Scan for the cell matching the given text and deliver its [X, Y] coordinate at center. 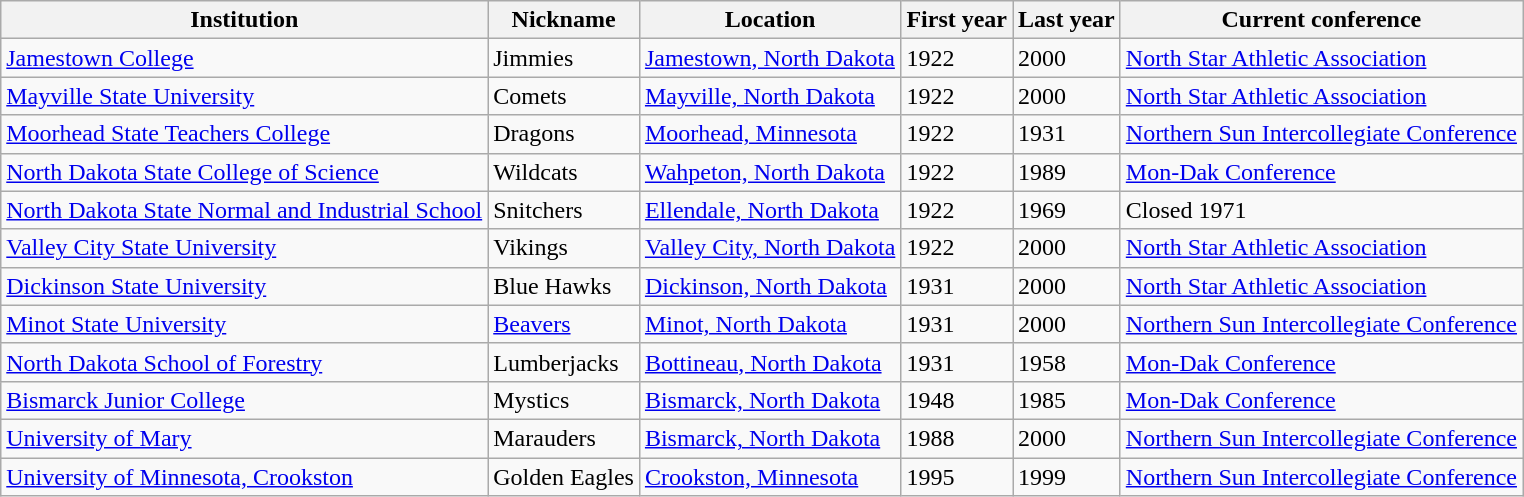
Jamestown, North Dakota [770, 58]
1999 [1067, 477]
Mystics [564, 400]
Dickinson State University [244, 286]
Snitchers [564, 210]
North Dakota School of Forestry [244, 362]
University of Minnesota, Crookston [244, 477]
Crookston, Minnesota [770, 477]
Closed 1971 [1321, 210]
University of Mary [244, 438]
Marauders [564, 438]
North Dakota State College of Science [244, 172]
Current conference [1321, 20]
Wahpeton, North Dakota [770, 172]
Jamestown College [244, 58]
Valley City State University [244, 248]
1969 [1067, 210]
Blue Hawks [564, 286]
Nickname [564, 20]
Dragons [564, 134]
Mayville State University [244, 96]
Valley City, North Dakota [770, 248]
1958 [1067, 362]
Jimmies [564, 58]
1988 [957, 438]
1985 [1067, 400]
Comets [564, 96]
Bottineau, North Dakota [770, 362]
Mayville, North Dakota [770, 96]
1995 [957, 477]
1948 [957, 400]
First year [957, 20]
Beavers [564, 324]
Last year [1067, 20]
North Dakota State Normal and Industrial School [244, 210]
Moorhead State Teachers College [244, 134]
Dickinson, North Dakota [770, 286]
Minot State University [244, 324]
Lumberjacks [564, 362]
Wildcats [564, 172]
Moorhead, Minnesota [770, 134]
Golden Eagles [564, 477]
Ellendale, North Dakota [770, 210]
Minot, North Dakota [770, 324]
1989 [1067, 172]
Location [770, 20]
Vikings [564, 248]
Bismarck Junior College [244, 400]
Institution [244, 20]
